Capture the cell that displays the provided text and extract its [X, Y] central coordinate. 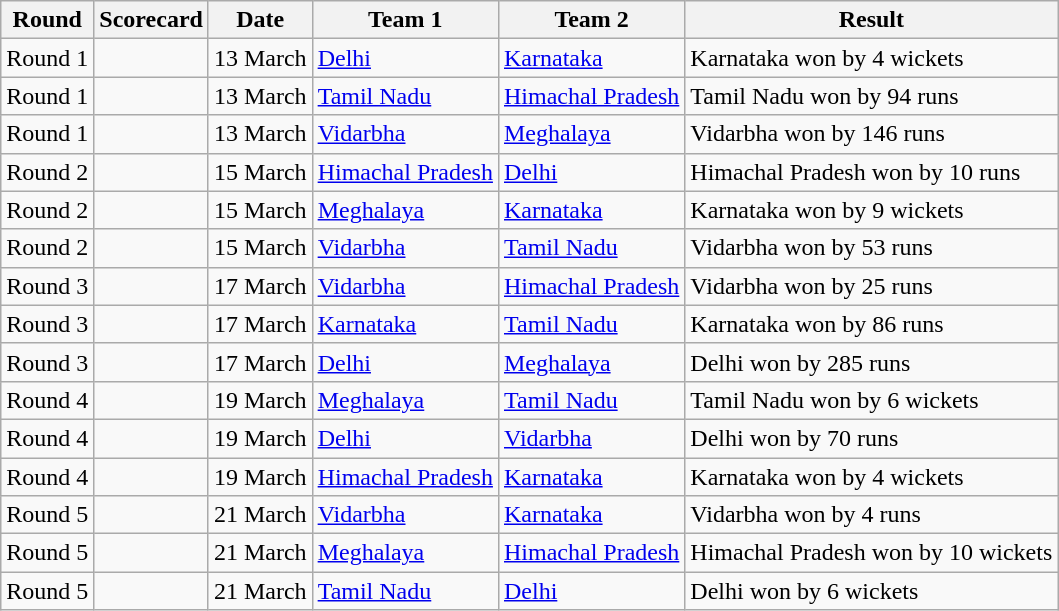
Himachal Pradesh won by 10 runs [872, 172]
Vidarbha won by 4 runs [872, 515]
Vidarbha won by 146 runs [872, 134]
Date [260, 20]
Vidarbha won by 25 runs [872, 286]
Team 2 [591, 20]
Vidarbha won by 53 runs [872, 248]
Delhi won by 285 runs [872, 362]
Himachal Pradesh won by 10 wickets [872, 553]
Scorecard [152, 20]
Delhi won by 70 runs [872, 438]
Delhi won by 6 wickets [872, 591]
Tamil Nadu won by 94 runs [872, 96]
Team 1 [405, 20]
Karnataka won by 86 runs [872, 324]
Round [48, 20]
Tamil Nadu won by 6 wickets [872, 400]
Karnataka won by 9 wickets [872, 210]
Result [872, 20]
